Detect which cell encompasses the target text, then output its (X, Y) center coordinate. 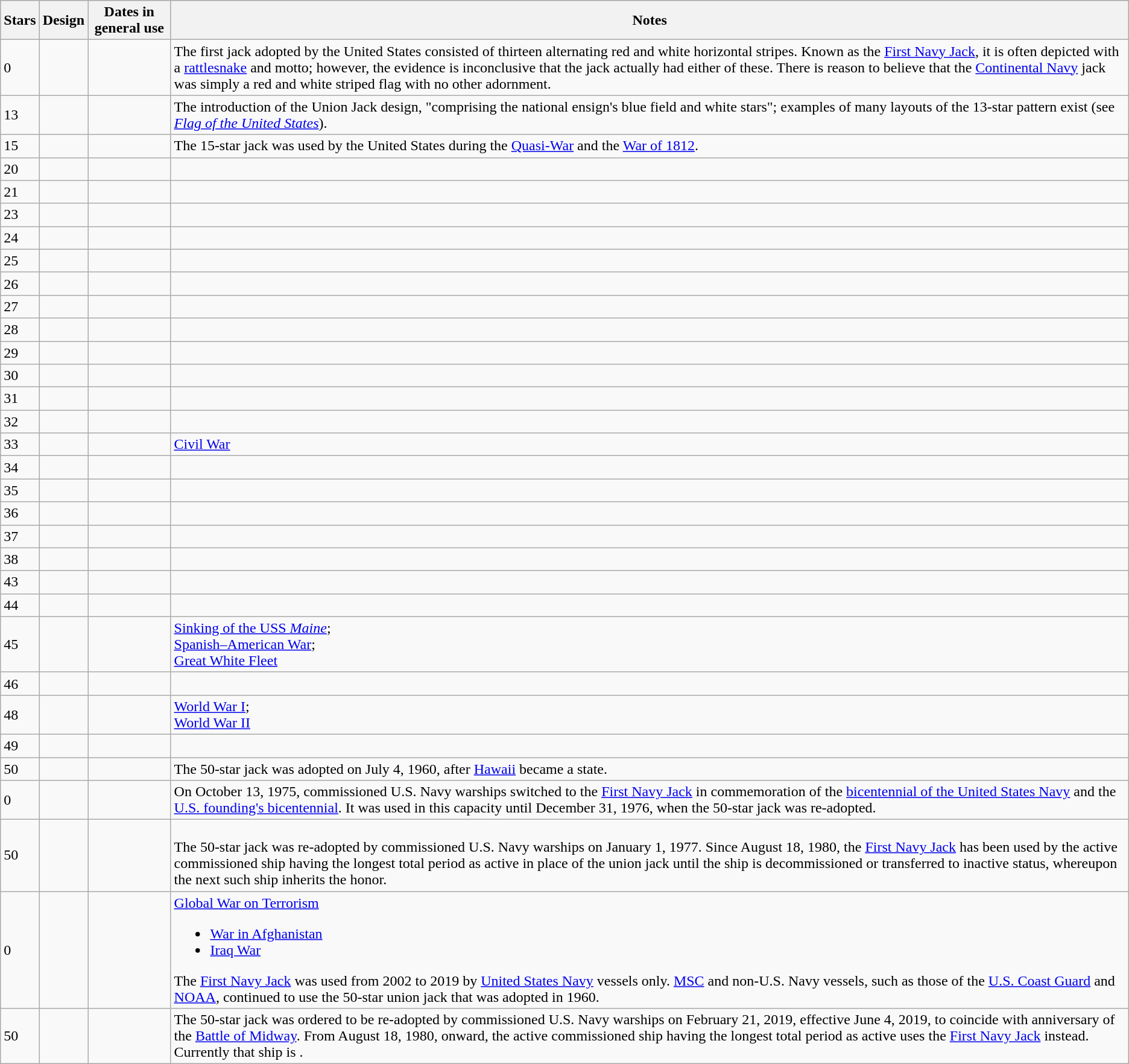
38 (20, 559)
29 (20, 353)
Civil War (650, 445)
27 (20, 306)
36 (20, 513)
Dates in general use (129, 21)
37 (20, 536)
43 (20, 582)
24 (20, 238)
46 (20, 683)
21 (20, 192)
28 (20, 329)
26 (20, 283)
34 (20, 467)
35 (20, 490)
31 (20, 399)
15 (20, 146)
32 (20, 422)
The 15-star jack was used by the United States during the Quasi-War and the War of 1812. (650, 146)
20 (20, 169)
Stars (20, 21)
Design (63, 21)
23 (20, 215)
13 (20, 115)
48 (20, 714)
49 (20, 746)
44 (20, 605)
World War I;World War II (650, 714)
Notes (650, 21)
Sinking of the USS Maine;Spanish–American War;Great White Fleet (650, 644)
45 (20, 644)
The 50-star jack was adopted on July 4, 1960, after Hawaii became a state. (650, 769)
33 (20, 445)
25 (20, 261)
30 (20, 376)
